Determine the [X, Y] coordinate at the center of the cell enclosing the given text.  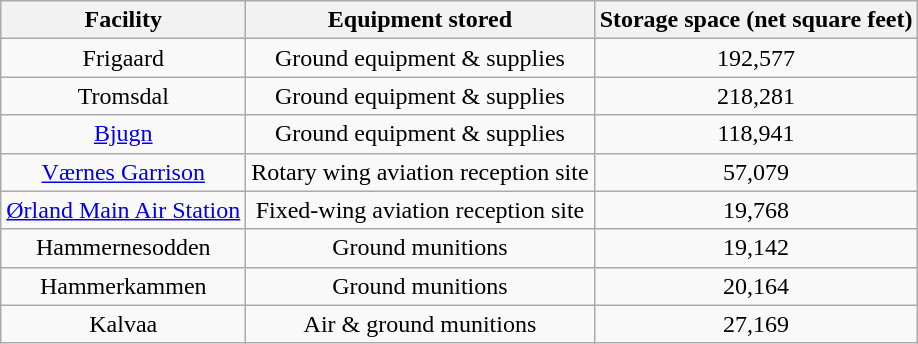
20,164 [756, 286]
19,768 [756, 210]
Air & ground munitions [420, 324]
Facility [124, 20]
57,079 [756, 172]
192,577 [756, 58]
Ørland Main Air Station [124, 210]
Rotary wing aviation reception site [420, 172]
Fixed-wing aviation reception site [420, 210]
Kalvaa [124, 324]
Storage space (net square feet) [756, 20]
27,169 [756, 324]
Hammerkammen [124, 286]
Frigaard [124, 58]
Tromsdal [124, 96]
Bjugn [124, 134]
Equipment stored [420, 20]
118,941 [756, 134]
218,281 [756, 96]
19,142 [756, 248]
Hammernesodden [124, 248]
Værnes Garrison [124, 172]
